Pinpoint the cell where the given text exists, returning its [x, y] midpoint coordinate. 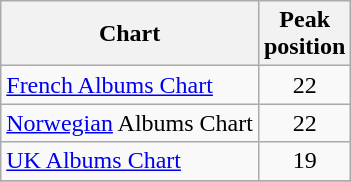
Chart [130, 34]
Norwegian Albums Chart [130, 123]
French Albums Chart [130, 85]
19 [304, 161]
Peakposition [304, 34]
UK Albums Chart [130, 161]
